Return the [X, Y] coordinate for the center point of the cell that contains the specified text.  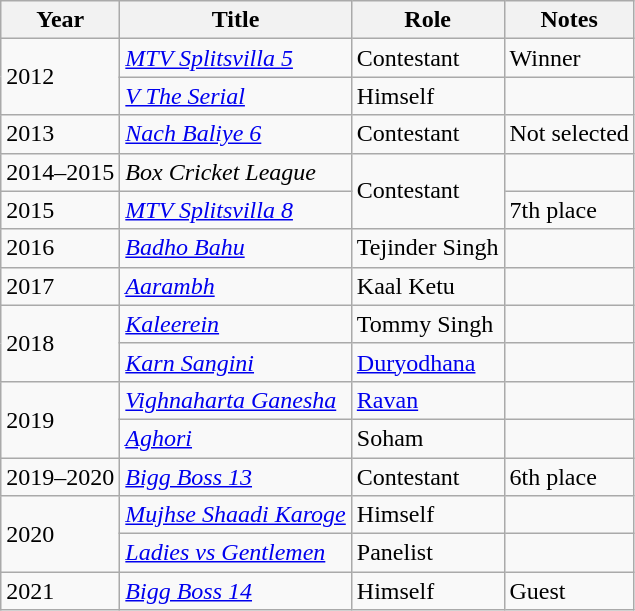
Guest [569, 591]
2019 [60, 419]
Tommy Singh [428, 324]
Karn Sangini [236, 362]
2018 [60, 343]
Vighnaharta Ganesha [236, 400]
2015 [60, 210]
Winner [569, 58]
Year [60, 20]
Role [428, 20]
Soham [428, 438]
Title [236, 20]
Ladies vs Gentlemen [236, 553]
Not selected [569, 134]
Tejinder Singh [428, 248]
V The Serial [236, 96]
MTV Splitsvilla 5 [236, 58]
Kaleerein [236, 324]
2019–2020 [60, 477]
2013 [60, 134]
2012 [60, 77]
Aarambh [236, 286]
2021 [60, 591]
2014–2015 [60, 172]
2020 [60, 534]
6th place [569, 477]
Bigg Boss 14 [236, 591]
Duryodhana [428, 362]
Bigg Boss 13 [236, 477]
Kaal Ketu [428, 286]
Notes [569, 20]
Mujhse Shaadi Karoge [236, 515]
Ravan [428, 400]
7th place [569, 210]
Panelist [428, 553]
MTV Splitsvilla 8 [236, 210]
Badho Bahu [236, 248]
Aghori [236, 438]
2017 [60, 286]
Nach Baliye 6 [236, 134]
2016 [60, 248]
Box Cricket League [236, 172]
